Pinpoint the cell where the given text exists, returning its (x, y) midpoint coordinate. 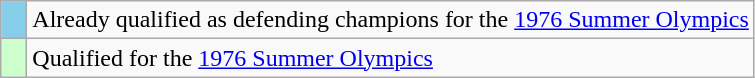
Already qualified as defending champions for the 1976 Summer Olympics (391, 20)
Qualified for the 1976 Summer Olympics (391, 58)
